Pinpoint the cell where the given text exists, returning its (X, Y) midpoint coordinate. 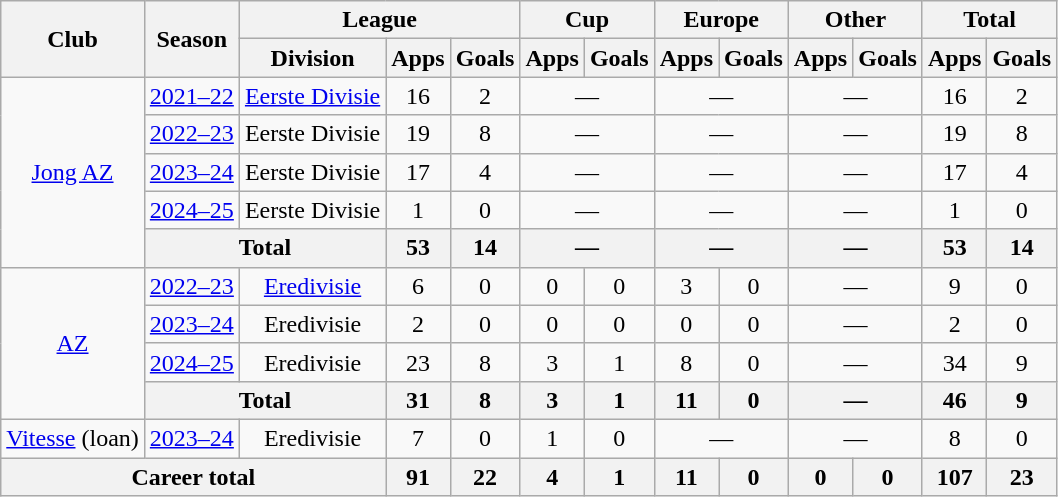
7 (418, 438)
Other (855, 20)
34 (954, 362)
6 (418, 286)
Division (312, 58)
22 (485, 477)
31 (418, 400)
Vitesse (loan) (73, 438)
Season (192, 39)
AZ (73, 343)
107 (954, 477)
91 (418, 477)
2021–22 (192, 96)
Career total (194, 477)
Club (73, 39)
Cup (587, 20)
46 (954, 400)
League (380, 20)
Europe (721, 20)
Jong AZ (73, 172)
